Provide the (X, Y) coordinate of the cell's center where the given text is located.  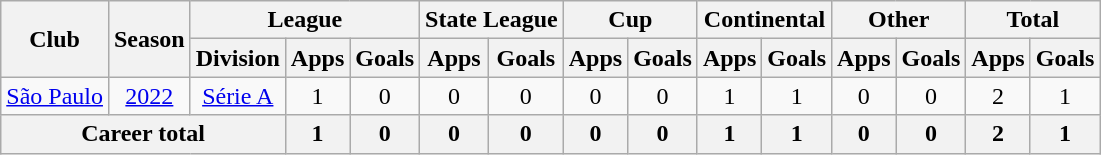
Série A (238, 96)
Continental (764, 20)
State League (492, 20)
Season (149, 39)
Total (1033, 20)
League (304, 20)
Cup (630, 20)
Division (238, 58)
Other (899, 20)
2022 (149, 96)
São Paulo (55, 96)
Career total (144, 134)
Club (55, 39)
